For the text-containing cell, return its midpoint in [x, y] coordinate format. 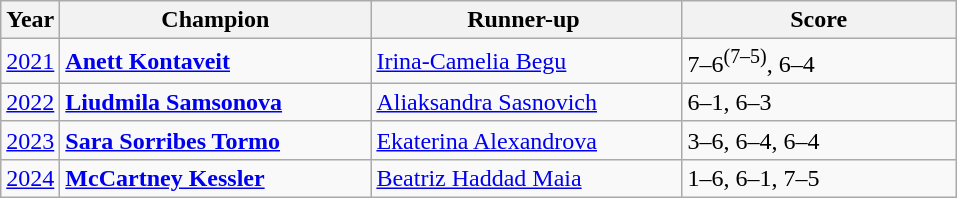
2022 [30, 102]
1–6, 6–1, 7–5 [819, 178]
Runner-up [526, 20]
3–6, 6–4, 6–4 [819, 140]
Ekaterina Alexandrova [526, 140]
2023 [30, 140]
Year [30, 20]
Aliaksandra Sasnovich [526, 102]
Irina-Camelia Begu [526, 62]
7–6(7–5), 6–4 [819, 62]
McCartney Kessler [216, 178]
Anett Kontaveit [216, 62]
2024 [30, 178]
Beatriz Haddad Maia [526, 178]
6–1, 6–3 [819, 102]
Liudmila Samsonova [216, 102]
Champion [216, 20]
2021 [30, 62]
Sara Sorribes Tormo [216, 140]
Score [819, 20]
